Pinpoint the cell where the given text exists, returning its [x, y] midpoint coordinate. 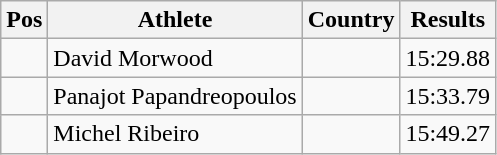
Michel Ribeiro [175, 134]
15:49.27 [448, 134]
15:29.88 [448, 58]
Panajot Papandreopoulos [175, 96]
Pos [24, 20]
David Morwood [175, 58]
Country [351, 20]
Results [448, 20]
15:33.79 [448, 96]
Athlete [175, 20]
